Search for the cell housing the specified text and yield its (x, y) center coordinate. 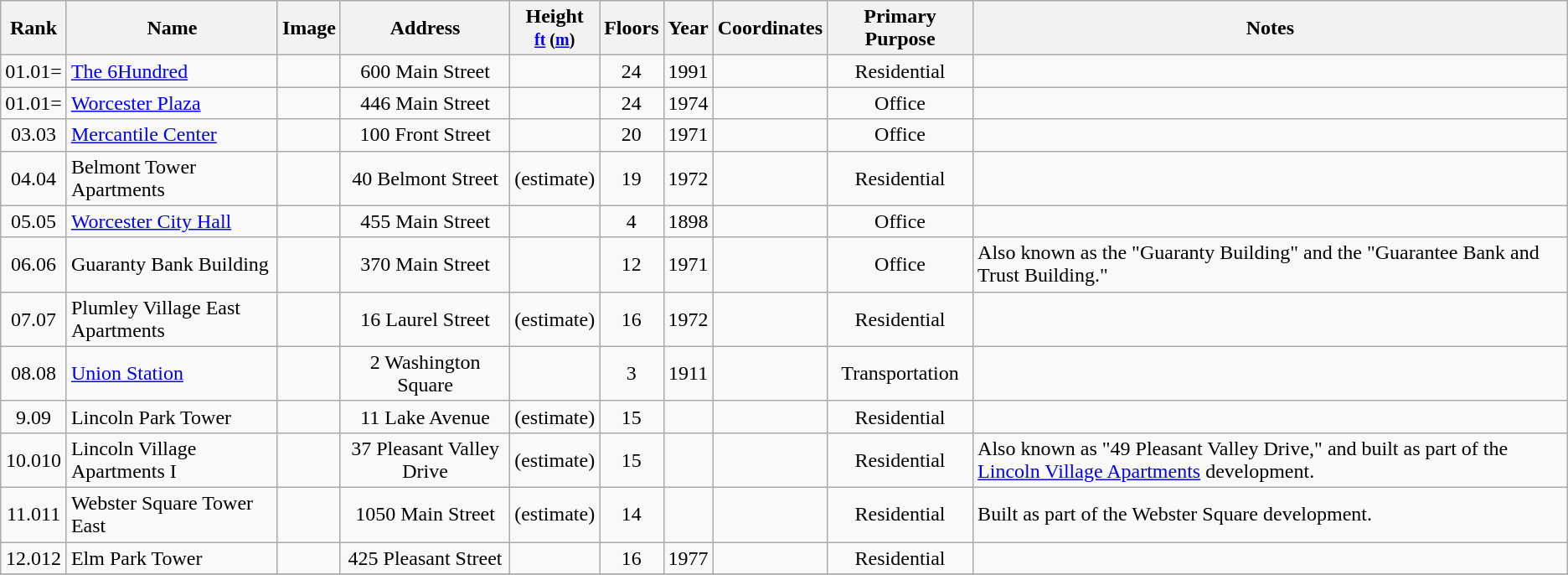
08.08 (34, 374)
Transportation (900, 374)
05.05 (34, 221)
Elm Park Tower (172, 557)
2 Washington Square (425, 374)
Mercantile Center (172, 135)
1974 (689, 103)
12.012 (34, 557)
1977 (689, 557)
370 Main Street (425, 265)
40 Belmont Street (425, 178)
10.010 (34, 459)
Lincoln Village Apartments I (172, 459)
Name (172, 28)
07.07 (34, 319)
455 Main Street (425, 221)
Built as part of the Webster Square development. (1271, 515)
Worcester Plaza (172, 103)
Worcester City Hall (172, 221)
446 Main Street (425, 103)
425 Pleasant Street (425, 557)
16 Laurel Street (425, 319)
4 (632, 221)
Webster Square Tower East (172, 515)
Year (689, 28)
Belmont Tower Apartments (172, 178)
11.011 (34, 515)
14 (632, 515)
Heightft (m) (554, 28)
Also known as the "Guaranty Building" and the "Guarantee Bank and Trust Building." (1271, 265)
1991 (689, 71)
Rank (34, 28)
Coordinates (770, 28)
Notes (1271, 28)
100 Front Street (425, 135)
11 Lake Avenue (425, 417)
3 (632, 374)
Guaranty Bank Building (172, 265)
04.04 (34, 178)
19 (632, 178)
37 Pleasant Valley Drive (425, 459)
12 (632, 265)
Floors (632, 28)
Plumley Village East Apartments (172, 319)
Address (425, 28)
03.03 (34, 135)
1050 Main Street (425, 515)
1911 (689, 374)
Image (308, 28)
The 6Hundred (172, 71)
1898 (689, 221)
Also known as "49 Pleasant Valley Drive," and built as part of the Lincoln Village Apartments development. (1271, 459)
600 Main Street (425, 71)
9.09 (34, 417)
Union Station (172, 374)
20 (632, 135)
Lincoln Park Tower (172, 417)
Primary Purpose (900, 28)
06.06 (34, 265)
